Locate the cell with the specified text and output its (X, Y) center coordinate. 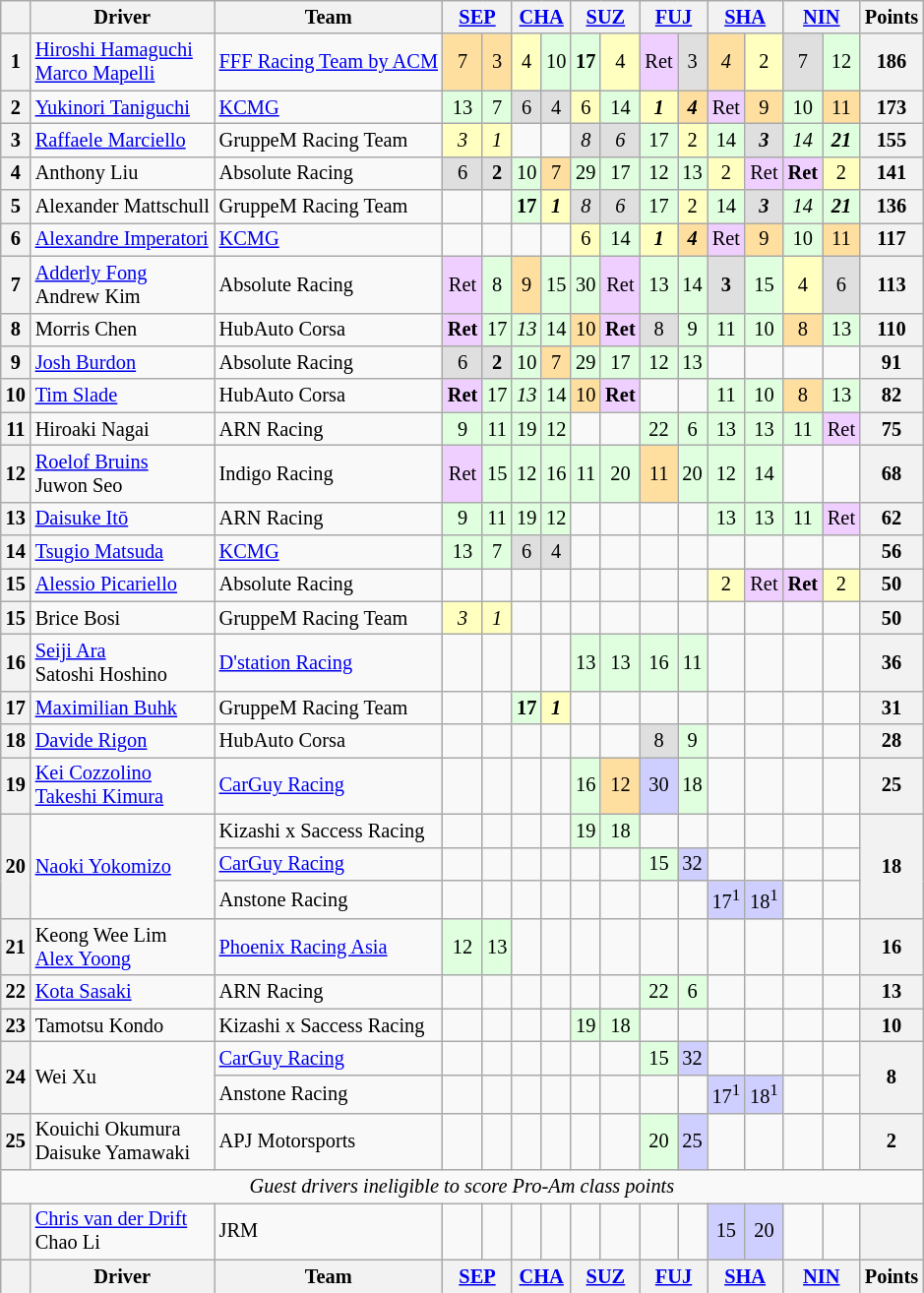
Phoenix Racing Asia (329, 947)
136 (892, 207)
Josh Burdon (122, 362)
Raffaele Marciello (122, 140)
FFF Racing Team by ACM (329, 62)
Hiroshi Hamaguchi Marco Mapelli (122, 62)
36 (892, 662)
Brice Bosi (122, 618)
28 (892, 741)
113 (892, 284)
Guest drivers ineligible to score Pro-Am class points (462, 1187)
186 (892, 62)
Alexandre Imperatori (122, 239)
75 (892, 429)
Seiji Ara Satoshi Hoshino (122, 662)
Roelof Bruins Juwon Seo (122, 473)
Naoki Yokomizo (122, 866)
JRM (329, 1231)
155 (892, 140)
31 (892, 708)
Anthony Liu (122, 173)
Tim Slade (122, 396)
Kouichi Okumura Daisuke Yamawaki (122, 1141)
Davide Rigon (122, 741)
APJ Motorsports (329, 1141)
173 (892, 107)
Morris Chen (122, 330)
Tsugio Matsuda (122, 552)
5 (16, 207)
Tamotsu Kondo (122, 1025)
Maximilian Buhk (122, 708)
82 (892, 396)
117 (892, 239)
D'station Racing (329, 662)
Keong Wee Lim Alex Yoong (122, 947)
110 (892, 330)
Hiroaki Nagai (122, 429)
Alessio Picariello (122, 585)
24 (16, 1077)
Yukinori Taniguchi (122, 107)
56 (892, 552)
62 (892, 519)
91 (892, 362)
Kota Sasaki (122, 992)
Wei Xu (122, 1077)
Indigo Racing (329, 473)
23 (16, 1025)
Alexander Mattschull (122, 207)
141 (892, 173)
Daisuke Itō (122, 519)
68 (892, 473)
Adderly Fong Andrew Kim (122, 284)
Kei Cozzolino Takeshi Kimura (122, 785)
Chris van der Drift Chao Li (122, 1231)
